Pinpoint the cell where the given text exists, returning its (x, y) midpoint coordinate. 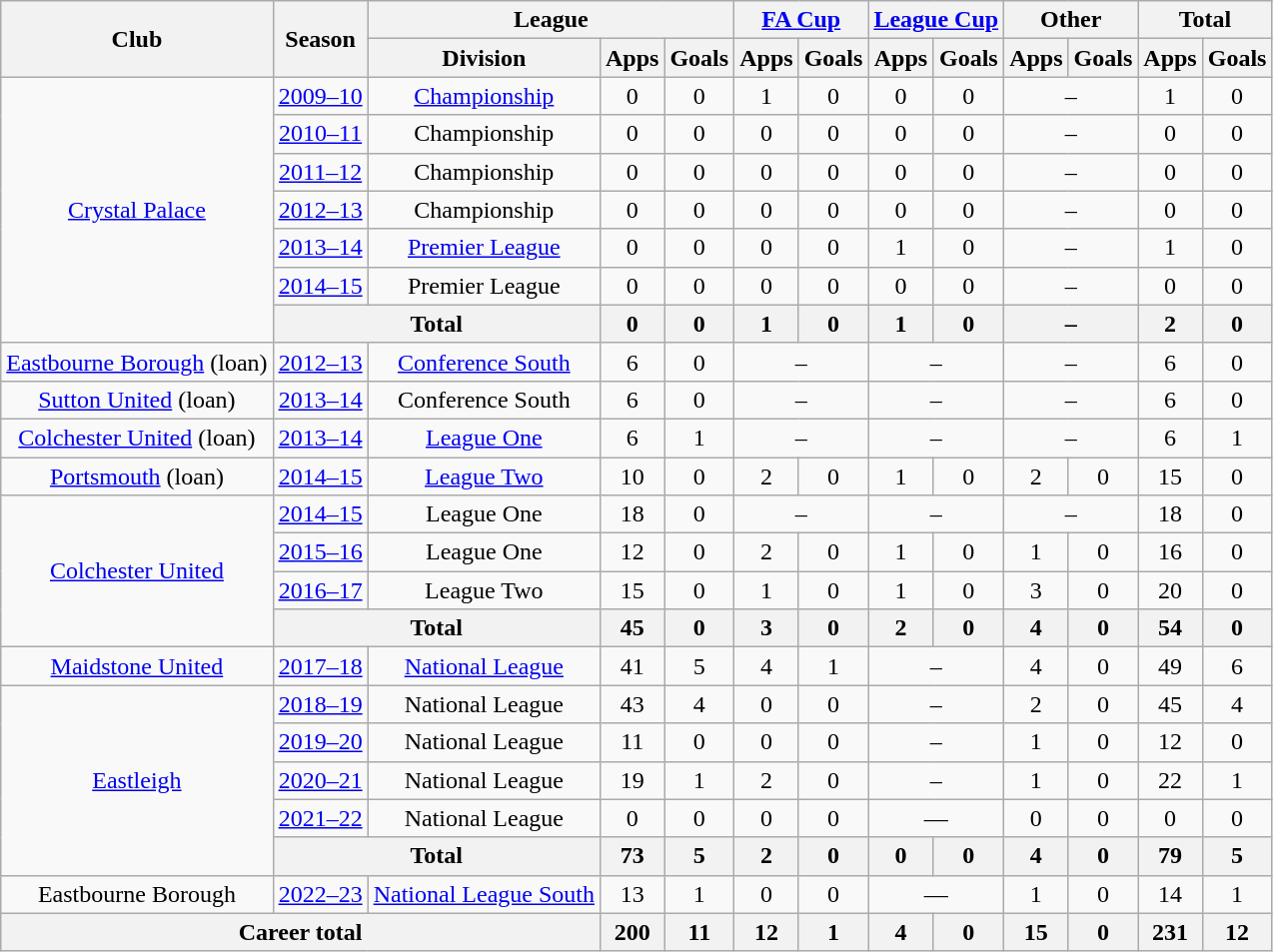
Club (137, 39)
2021–22 (320, 818)
Eastbourne Borough (137, 894)
19 (632, 780)
Crystal Palace (137, 210)
2019–20 (320, 742)
Colchester United (loan) (137, 438)
Other (1071, 20)
National League South (484, 894)
2022–23 (320, 894)
Season (320, 39)
79 (1170, 856)
22 (1170, 780)
20 (1170, 590)
14 (1170, 894)
2011–12 (320, 172)
231 (1170, 932)
73 (632, 856)
16 (1170, 552)
Maidstone United (137, 666)
43 (632, 704)
Eastbourne Borough (loan) (137, 362)
2009–10 (320, 96)
200 (632, 932)
49 (1170, 666)
League (552, 20)
League Cup (936, 20)
10 (632, 476)
Eastleigh (137, 780)
Career total (301, 932)
2018–19 (320, 704)
2020–21 (320, 780)
2015–16 (320, 552)
13 (632, 894)
54 (1170, 628)
Division (484, 58)
FA Cup (801, 20)
2010–11 (320, 134)
Portsmouth (loan) (137, 476)
Colchester United (137, 571)
41 (632, 666)
2016–17 (320, 590)
Sutton United (loan) (137, 400)
2017–18 (320, 666)
